For the text-containing cell, return its midpoint in (x, y) coordinate format. 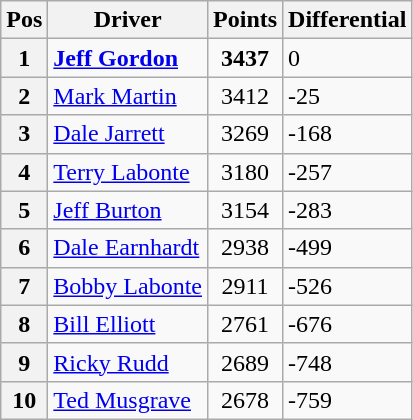
6 (24, 248)
Pos (24, 20)
2938 (246, 248)
2 (24, 96)
-759 (348, 400)
3269 (246, 134)
Differential (348, 20)
Points (246, 20)
Ricky Rudd (128, 362)
Terry Labonte (128, 172)
-748 (348, 362)
2911 (246, 286)
-25 (348, 96)
2678 (246, 400)
3180 (246, 172)
8 (24, 324)
-499 (348, 248)
1 (24, 58)
7 (24, 286)
Mark Martin (128, 96)
-676 (348, 324)
-283 (348, 210)
Jeff Gordon (128, 58)
3437 (246, 58)
3 (24, 134)
2689 (246, 362)
10 (24, 400)
0 (348, 58)
3154 (246, 210)
4 (24, 172)
-168 (348, 134)
Bill Elliott (128, 324)
Bobby Labonte (128, 286)
Ted Musgrave (128, 400)
-526 (348, 286)
-257 (348, 172)
2761 (246, 324)
Dale Earnhardt (128, 248)
Dale Jarrett (128, 134)
9 (24, 362)
3412 (246, 96)
Jeff Burton (128, 210)
5 (24, 210)
Driver (128, 20)
